Extract the (X, Y) coordinate from the center of the cell holding the provided text.  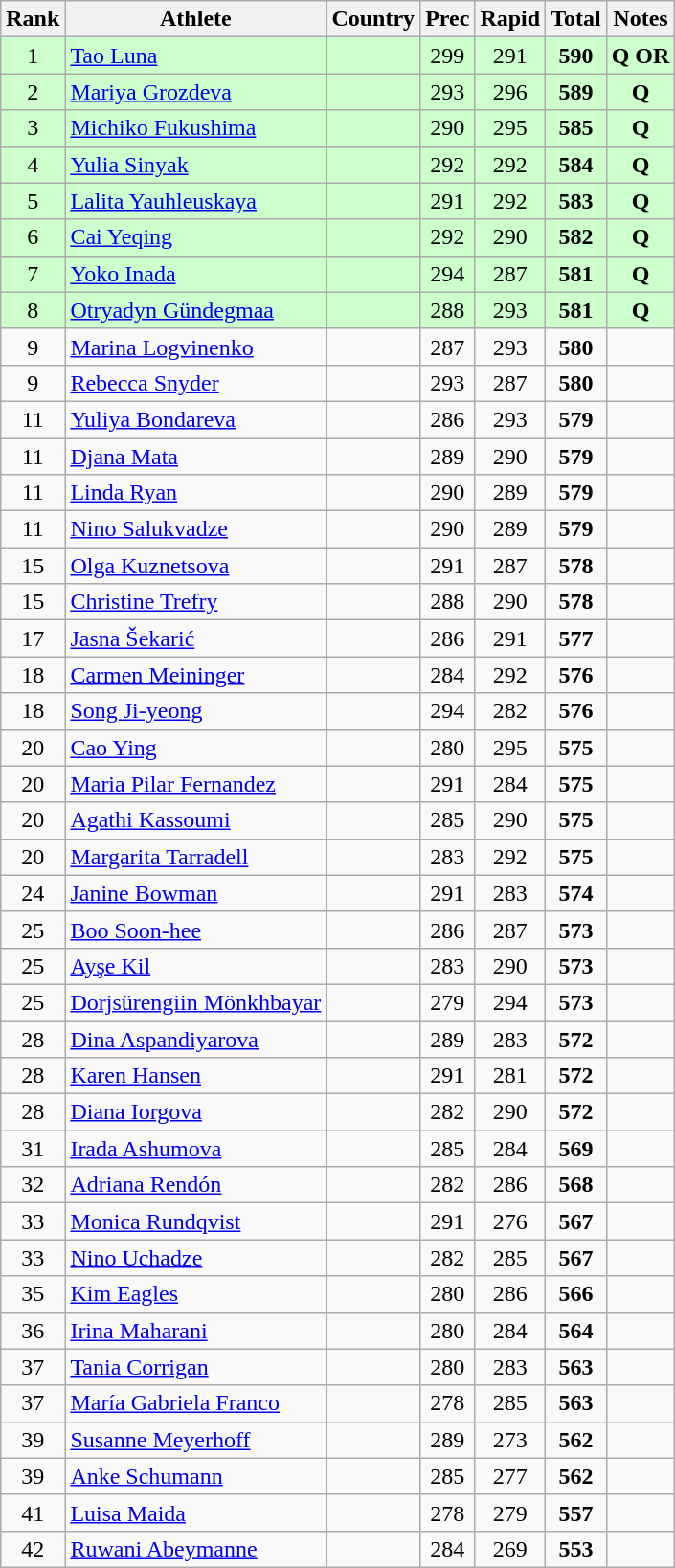
553 (576, 1549)
Jasna Šekarić (195, 638)
Notes (641, 19)
Irada Ashumova (195, 1149)
577 (576, 638)
1 (33, 56)
Nino Uchadze (195, 1258)
Susanne Meyerhoff (195, 1440)
Kim Eagles (195, 1294)
Yulia Sinyak (195, 165)
281 (510, 1076)
31 (33, 1149)
Anke Schumann (195, 1476)
589 (576, 92)
Boo Soon-hee (195, 930)
Rank (33, 19)
Christine Trefry (195, 602)
Janine Bowman (195, 893)
4 (33, 165)
2 (33, 92)
3 (33, 128)
Adriana Rendón (195, 1185)
Marina Logvinenko (195, 347)
Total (576, 19)
296 (510, 92)
6 (33, 237)
Michiko Fukushima (195, 128)
Olga Kuznetsova (195, 566)
582 (576, 237)
Diana Iorgova (195, 1112)
Tao Luna (195, 56)
7 (33, 274)
María Gabriela Franco (195, 1403)
Luisa Maida (195, 1512)
8 (33, 310)
574 (576, 893)
Djana Mata (195, 457)
564 (576, 1331)
569 (576, 1149)
273 (510, 1440)
Otryadyn Gündegmaa (195, 310)
Maria Pilar Fernandez (195, 784)
568 (576, 1185)
17 (33, 638)
Yoko Inada (195, 274)
269 (510, 1549)
Lalita Yauhleuskaya (195, 201)
35 (33, 1294)
Mariya Grozdeva (195, 92)
Cao Ying (195, 748)
277 (510, 1476)
Ayşe Kil (195, 966)
Rapid (510, 19)
36 (33, 1331)
Cai Yeqing (195, 237)
Monica Rundqvist (195, 1221)
276 (510, 1221)
Margarita Tarradell (195, 857)
583 (576, 201)
584 (576, 165)
590 (576, 56)
Athlete (195, 19)
32 (33, 1185)
566 (576, 1294)
299 (448, 56)
Irina Maharani (195, 1331)
42 (33, 1549)
Carmen Meininger (195, 675)
557 (576, 1512)
Nino Salukvadze (195, 529)
Prec (448, 19)
Karen Hansen (195, 1076)
Q OR (641, 56)
Ruwani Abeymanne (195, 1549)
Tania Corrigan (195, 1367)
5 (33, 201)
Rebecca Snyder (195, 383)
Dina Aspandiyarova (195, 1039)
41 (33, 1512)
Yuliya Bondareva (195, 419)
Country (373, 19)
Linda Ryan (195, 493)
Agathi Kassoumi (195, 820)
Song Ji-yeong (195, 711)
24 (33, 893)
585 (576, 128)
Dorjsürengiin Mönkhbayar (195, 1002)
